Locate the cell with the specified text and output its [X, Y] center coordinate. 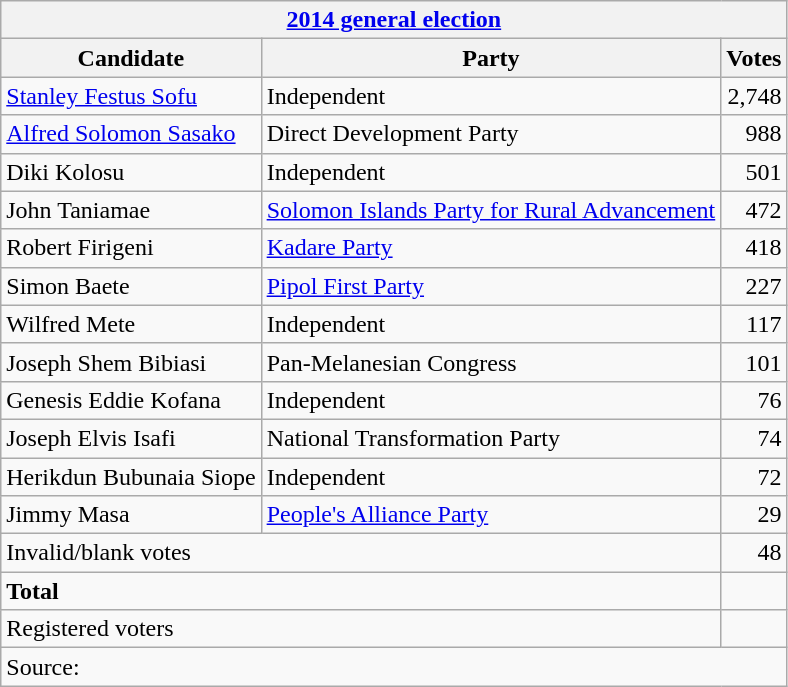
Pipol First Party [491, 286]
Joseph Elvis Isafi [131, 438]
Party [491, 58]
Registered voters [361, 629]
Invalid/blank votes [361, 553]
Genesis Eddie Kofana [131, 400]
People's Alliance Party [491, 515]
Pan-Melanesian Congress [491, 362]
227 [754, 286]
74 [754, 438]
Source: [394, 667]
Candidate [131, 58]
48 [754, 553]
Solomon Islands Party for Rural Advancement [491, 210]
Robert Firigeni [131, 248]
John Taniamae [131, 210]
29 [754, 515]
2,748 [754, 96]
Jimmy Masa [131, 515]
Diki Kolosu [131, 172]
Direct Development Party [491, 134]
Total [361, 591]
Kadare Party [491, 248]
72 [754, 477]
Votes [754, 58]
76 [754, 400]
Joseph Shem Bibiasi [131, 362]
Herikdun Bubunaia Siope [131, 477]
117 [754, 324]
2014 general election [394, 20]
472 [754, 210]
101 [754, 362]
Stanley Festus Sofu [131, 96]
418 [754, 248]
988 [754, 134]
Wilfred Mete [131, 324]
Simon Baete [131, 286]
Alfred Solomon Sasako [131, 134]
501 [754, 172]
National Transformation Party [491, 438]
